Return [X, Y] of the center of cell containing provided text 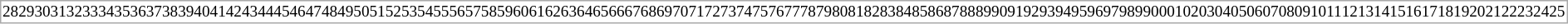
84 [904, 12]
48 [329, 12]
28 [10, 12]
22 [1509, 12]
63 [568, 12]
50 [361, 12]
58 [489, 12]
77 [793, 12]
23 [1526, 12]
76 [776, 12]
45 [281, 12]
97 [1110, 12]
71 [696, 12]
57 [474, 12]
91 [1015, 12]
68 [648, 12]
93 [1047, 12]
98 [1127, 12]
62 [553, 12]
05 [1238, 12]
15 [1398, 12]
78 [808, 12]
86 [936, 12]
70 [680, 12]
82 [872, 12]
79 [824, 12]
20 [1477, 12]
92 [1032, 12]
51 [377, 12]
89 [984, 12]
90 [999, 12]
73 [728, 12]
95 [1079, 12]
01 [1175, 12]
07 [1270, 12]
55 [440, 12]
00 [1158, 12]
88 [967, 12]
47 [314, 12]
30 [42, 12]
80 [839, 12]
11 [1334, 12]
13 [1366, 12]
41 [218, 12]
38 [170, 12]
49 [346, 12]
39 [186, 12]
31 [58, 12]
99 [1143, 12]
46 [297, 12]
60 [520, 12]
24 [1541, 12]
18 [1446, 12]
53 [409, 12]
42 [234, 12]
96 [1095, 12]
59 [505, 12]
03 [1207, 12]
85 [919, 12]
16 [1413, 12]
40 [201, 12]
67 [633, 12]
36 [138, 12]
54 [425, 12]
14 [1381, 12]
06 [1255, 12]
12 [1349, 12]
75 [759, 12]
81 [856, 12]
32 [75, 12]
19 [1461, 12]
21 [1492, 12]
25 [1557, 12]
64 [585, 12]
10 [1318, 12]
83 [887, 12]
66 [617, 12]
74 [745, 12]
69 [665, 12]
29 [27, 12]
09 [1303, 12]
56 [457, 12]
65 [600, 12]
35 [121, 12]
04 [1223, 12]
34 [106, 12]
37 [155, 12]
94 [1064, 12]
43 [249, 12]
52 [394, 12]
44 [266, 12]
72 [713, 12]
87 [952, 12]
02 [1190, 12]
08 [1286, 12]
17 [1429, 12]
33 [90, 12]
61 [537, 12]
